Determine the [X, Y] coordinate at the center of the cell enclosing the given text.  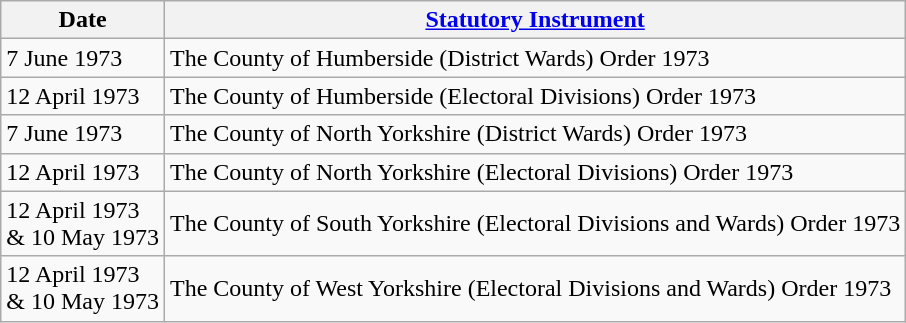
The County of West Yorkshire (Electoral Divisions and Wards) Order 1973 [534, 288]
The County of Humberside (District Wards) Order 1973 [534, 58]
The County of North Yorkshire (Electoral Divisions) Order 1973 [534, 172]
The County of South Yorkshire (Electoral Divisions and Wards) Order 1973 [534, 224]
Statutory Instrument [534, 20]
Date [83, 20]
The County of Humberside (Electoral Divisions) Order 1973 [534, 96]
The County of North Yorkshire (District Wards) Order 1973 [534, 134]
